Detect which cell encompasses the target text, then output its (X, Y) center coordinate. 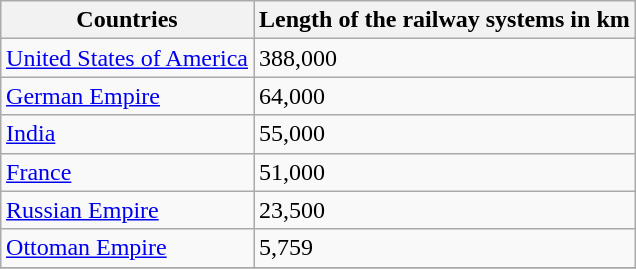
German Empire (128, 96)
64,000 (445, 96)
5,759 (445, 248)
Length of the railway systems in km (445, 20)
India (128, 134)
Ottoman Empire (128, 248)
Countries (128, 20)
Russian Empire (128, 210)
388,000 (445, 58)
23,500 (445, 210)
51,000 (445, 172)
France (128, 172)
United States of America (128, 58)
55,000 (445, 134)
